Scan for the cell matching the given text and deliver its (x, y) coordinate at center. 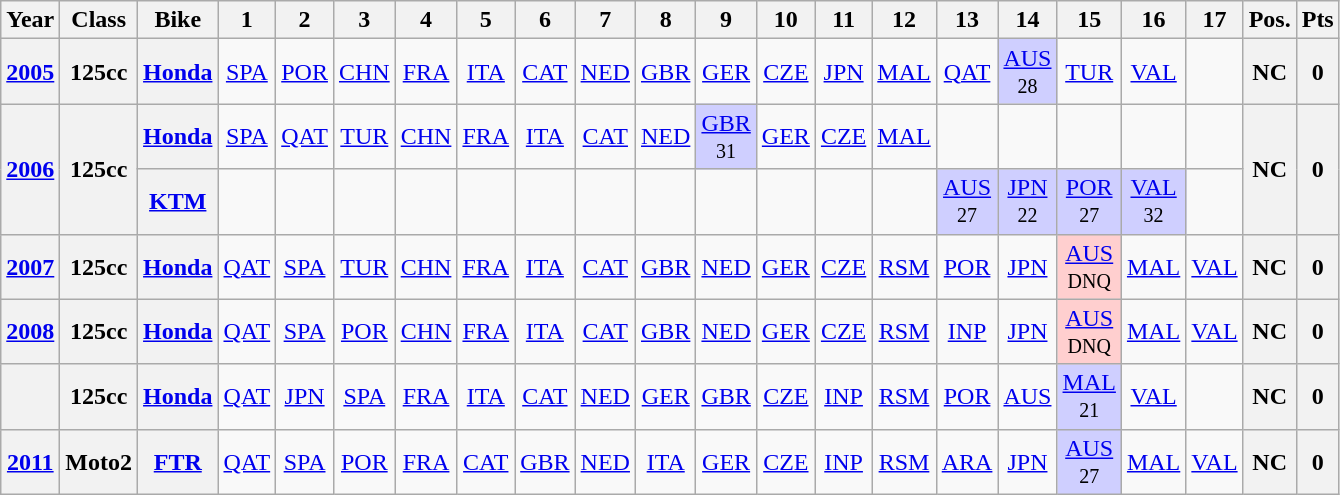
Year (30, 20)
AUS (1028, 396)
2011 (30, 462)
2008 (30, 332)
9 (726, 20)
7 (605, 20)
VAL32 (1153, 202)
4 (426, 20)
17 (1214, 20)
13 (967, 20)
ARA (967, 462)
5 (486, 20)
Class (99, 20)
15 (1089, 20)
JPN22 (1028, 202)
16 (1153, 20)
Pts (1318, 20)
10 (786, 20)
Bike (178, 20)
Moto2 (99, 462)
8 (665, 20)
KTM (178, 202)
6 (545, 20)
Pos. (1270, 20)
3 (364, 20)
2007 (30, 266)
14 (1028, 20)
2006 (30, 169)
MAL21 (1089, 396)
12 (904, 20)
AUS28 (1028, 72)
2005 (30, 72)
11 (843, 20)
2 (305, 20)
GBR31 (726, 136)
POR27 (1089, 202)
FTR (178, 462)
1 (247, 20)
